Return the [X, Y] coordinate for the center point of the cell that contains the specified text.  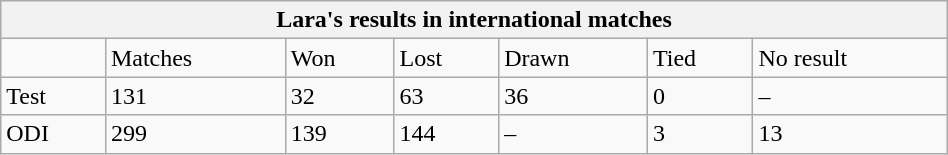
Lara's results in international matches [474, 20]
Matches [195, 58]
No result [850, 58]
Drawn [574, 58]
36 [574, 96]
139 [340, 134]
63 [446, 96]
13 [850, 134]
32 [340, 96]
Tied [700, 58]
ODI [54, 134]
Test [54, 96]
0 [700, 96]
144 [446, 134]
3 [700, 134]
Lost [446, 58]
131 [195, 96]
Won [340, 58]
299 [195, 134]
